Scan for the cell matching the given text and deliver its [x, y] coordinate at center. 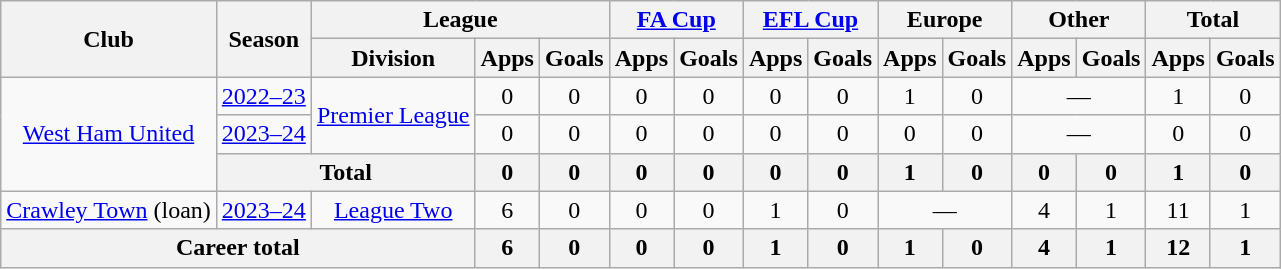
Division [393, 58]
Season [264, 39]
FA Cup [676, 20]
Crawley Town (loan) [109, 210]
Other [1079, 20]
2022–23 [264, 96]
Club [109, 39]
League [460, 20]
West Ham United [109, 134]
12 [1178, 248]
League Two [393, 210]
EFL Cup [810, 20]
Premier League [393, 115]
Europe [945, 20]
Career total [238, 248]
11 [1178, 210]
